For the text-containing cell, return its midpoint in (X, Y) coordinate format. 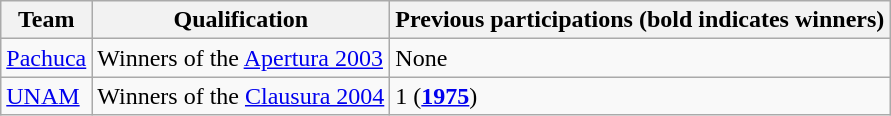
Winners of the Clausura 2004 (241, 96)
Previous participations (bold indicates winners) (640, 20)
Team (46, 20)
Pachuca (46, 58)
Winners of the Apertura 2003 (241, 58)
Qualification (241, 20)
None (640, 58)
1 (1975) (640, 96)
UNAM (46, 96)
